Provide the (X, Y) coordinate of the cell's center where the given text is located.  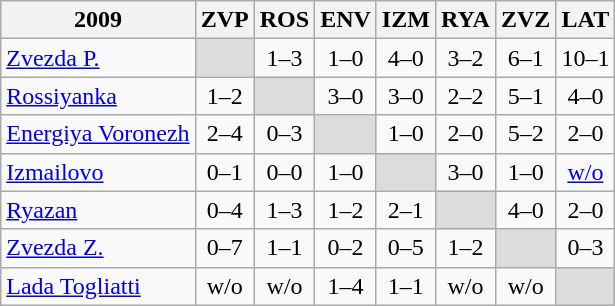
6–1 (525, 58)
2–4 (224, 134)
Rossiyanka (98, 96)
0–5 (406, 248)
Zvezda P. (98, 58)
2009 (98, 20)
Lada Togliatti (98, 286)
ZVZ (525, 20)
1–4 (346, 286)
0–2 (346, 248)
0–7 (224, 248)
RYA (465, 20)
IZM (406, 20)
0–0 (284, 172)
5–2 (525, 134)
LAT (586, 20)
ZVP (224, 20)
2–2 (465, 96)
ENV (346, 20)
2–1 (406, 210)
Ryazan (98, 210)
3–2 (465, 58)
Energiya Voronezh (98, 134)
10–1 (586, 58)
5–1 (525, 96)
0–4 (224, 210)
Izmailovo (98, 172)
0–1 (224, 172)
Zvezda Z. (98, 248)
ROS (284, 20)
